Pinpoint the cell where the given text exists, returning its (X, Y) midpoint coordinate. 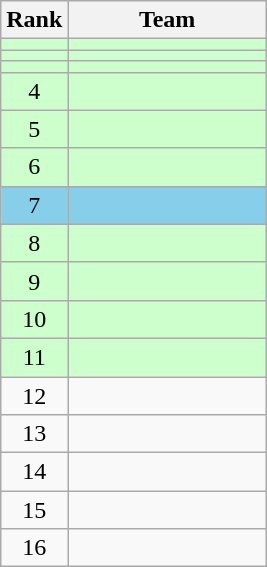
12 (34, 395)
10 (34, 319)
Rank (34, 20)
8 (34, 243)
6 (34, 167)
9 (34, 281)
4 (34, 91)
15 (34, 510)
11 (34, 357)
5 (34, 129)
13 (34, 434)
14 (34, 472)
7 (34, 205)
16 (34, 548)
Team (168, 20)
